Capture the cell that displays the provided text and extract its [x, y] central coordinate. 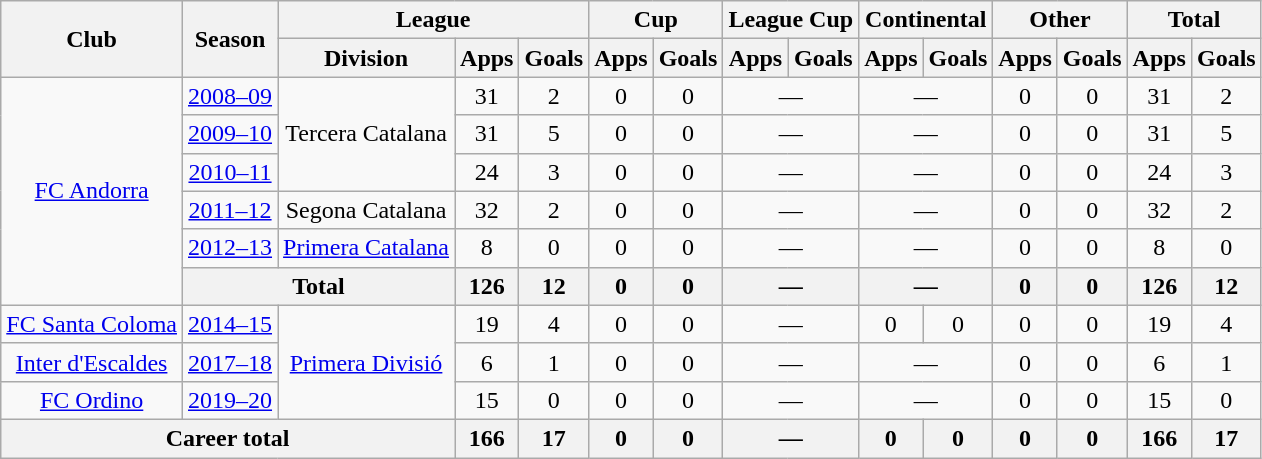
Division [366, 58]
2011–12 [230, 210]
Primera Catalana [366, 248]
Tercera Catalana [366, 134]
Other [1060, 20]
2010–11 [230, 172]
2019–20 [230, 400]
FC Santa Coloma [92, 324]
Primera Divisió [366, 362]
Cup [656, 20]
Continental [926, 20]
2008–09 [230, 96]
Career total [228, 438]
League Cup [791, 20]
2012–13 [230, 248]
Inter d'Escaldes [92, 362]
League [434, 20]
2009–10 [230, 134]
FC Andorra [92, 191]
Segona Catalana [366, 210]
Club [92, 39]
2017–18 [230, 362]
2014–15 [230, 324]
FC Ordino [92, 400]
Season [230, 39]
